Provide the (x, y) coordinate of the cell's center where the given text is located.  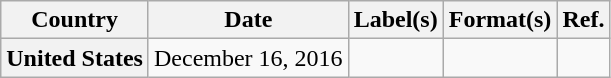
Format(s) (500, 20)
December 16, 2016 (248, 58)
Country (75, 20)
Date (248, 20)
Label(s) (396, 20)
United States (75, 58)
Ref. (584, 20)
